Detect which cell encompasses the target text, then output its [X, Y] center coordinate. 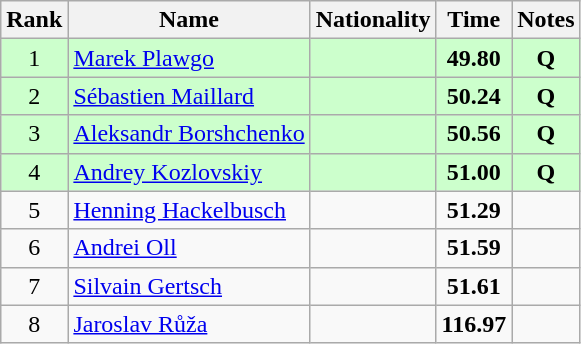
51.59 [474, 248]
Rank [34, 20]
Marek Plawgo [189, 58]
Sébastien Maillard [189, 96]
Silvain Gertsch [189, 286]
Nationality [373, 20]
50.24 [474, 96]
3 [34, 134]
4 [34, 172]
6 [34, 248]
2 [34, 96]
50.56 [474, 134]
Notes [546, 20]
Andrei Oll [189, 248]
Andrey Kozlovskiy [189, 172]
Time [474, 20]
51.00 [474, 172]
51.61 [474, 286]
7 [34, 286]
116.97 [474, 324]
1 [34, 58]
Name [189, 20]
Henning Hackelbusch [189, 210]
Jaroslav Růža [189, 324]
51.29 [474, 210]
Aleksandr Borshchenko [189, 134]
8 [34, 324]
49.80 [474, 58]
5 [34, 210]
